Locate the cell with the specified text and output its (X, Y) center coordinate. 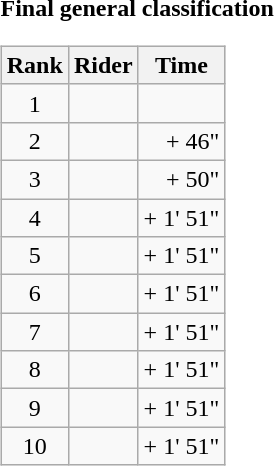
Rank (34, 65)
4 (34, 217)
5 (34, 256)
8 (34, 370)
7 (34, 332)
Time (182, 65)
+ 46" (182, 141)
Rider (103, 65)
3 (34, 179)
2 (34, 141)
9 (34, 408)
+ 50" (182, 179)
1 (34, 103)
6 (34, 294)
10 (34, 446)
